Output the [X, Y] coordinate of the center of the cell containing the given text.  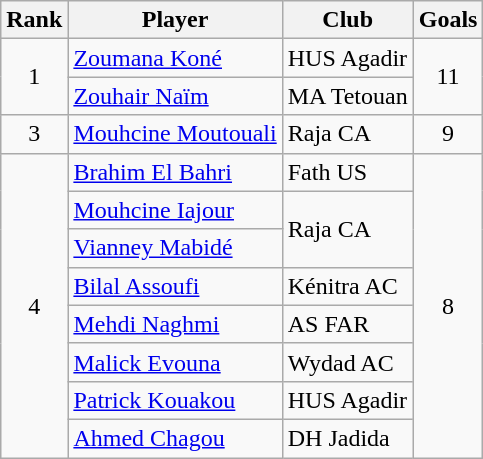
Mehdi Naghmi [175, 324]
Club [348, 20]
Patrick Kouakou [175, 400]
1 [34, 77]
Rank [34, 20]
AS FAR [348, 324]
Goals [448, 20]
Mouhcine Iajour [175, 210]
Kénitra AC [348, 286]
4 [34, 305]
9 [448, 134]
Malick Evouna [175, 362]
Fath US [348, 172]
3 [34, 134]
Zouhair Naïm [175, 96]
Ahmed Chagou [175, 438]
Vianney Mabidé [175, 248]
DH Jadida [348, 438]
Brahim El Bahri [175, 172]
Wydad AC [348, 362]
Player [175, 20]
Bilal Assoufi [175, 286]
Mouhcine Moutouali [175, 134]
Zoumana Koné [175, 58]
8 [448, 305]
MA Tetouan [348, 96]
11 [448, 77]
